From the cell containing the given text, extract its center point as (X, Y) coordinate. 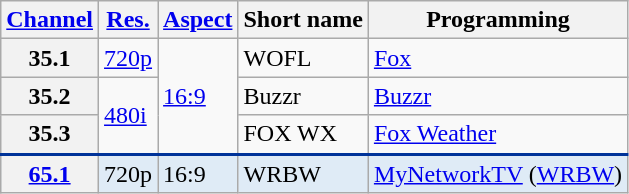
Fox (498, 58)
Channel (50, 20)
WOFL (303, 58)
35.2 (50, 96)
Aspect (198, 20)
35.3 (50, 134)
Res. (128, 20)
WRBW (303, 174)
Programming (498, 20)
FOX WX (303, 134)
35.1 (50, 58)
65.1 (50, 174)
Short name (303, 20)
MyNetworkTV (WRBW) (498, 174)
Fox Weather (498, 134)
480i (128, 116)
